Return (X, Y) of the center of cell containing provided text 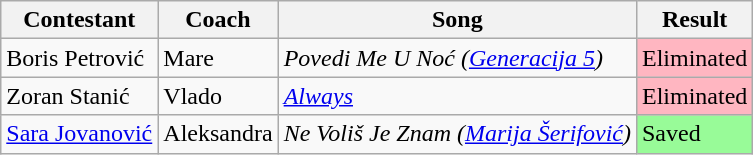
Result (694, 20)
Saved (694, 134)
Zoran Stanić (80, 96)
Contestant (80, 20)
Sara Jovanović (80, 134)
Always (457, 96)
Boris Petrović (80, 58)
Aleksandra (218, 134)
Mare (218, 58)
Song (457, 20)
Povedi Me U Noć (Generacija 5) (457, 58)
Ne Voliš Je Znam (Marija Šerifović) (457, 134)
Vlado (218, 96)
Coach (218, 20)
